Search for the cell housing the specified text and yield its (X, Y) center coordinate. 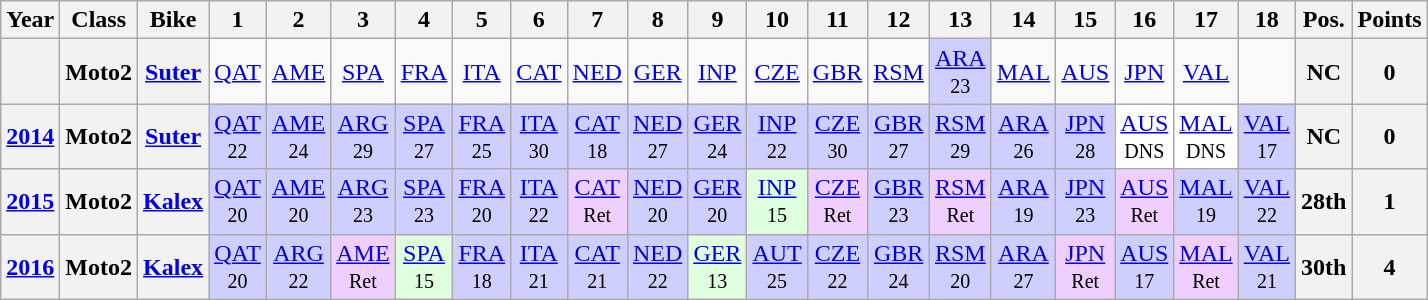
NED22 (657, 266)
FRA18 (482, 266)
JPN23 (1086, 202)
FRA20 (482, 202)
CAT (539, 72)
VAL21 (1266, 266)
CZE30 (837, 136)
NED27 (657, 136)
6 (539, 20)
11 (837, 20)
INP15 (777, 202)
VAL (1206, 72)
AMERet (363, 266)
AUSRet (1144, 202)
INP22 (777, 136)
28th (1324, 202)
Pos. (1324, 20)
2 (298, 20)
GER13 (718, 266)
RSMRet (960, 202)
GBR23 (899, 202)
JPN (1144, 72)
RSM29 (960, 136)
14 (1023, 20)
2016 (30, 266)
AUSDNS (1144, 136)
17 (1206, 20)
JPNRet (1086, 266)
Year (30, 20)
ARG29 (363, 136)
MALRet (1206, 266)
AME20 (298, 202)
QAT22 (238, 136)
GBR24 (899, 266)
AUS17 (1144, 266)
AUT25 (777, 266)
SPA15 (424, 266)
GER20 (718, 202)
ITA21 (539, 266)
GER (657, 72)
CZE22 (837, 266)
RSM (899, 72)
CAT18 (597, 136)
8 (657, 20)
INP (718, 72)
NED (597, 72)
GBR27 (899, 136)
NED20 (657, 202)
ARA26 (1023, 136)
Points (1390, 20)
AME (298, 72)
2015 (30, 202)
MAL19 (1206, 202)
ARA27 (1023, 266)
7 (597, 20)
RSM20 (960, 266)
CZERet (837, 202)
Bike (174, 20)
VAL17 (1266, 136)
JPN28 (1086, 136)
ARG22 (298, 266)
Class (99, 20)
12 (899, 20)
16 (1144, 20)
9 (718, 20)
SPA27 (424, 136)
3 (363, 20)
MALDNS (1206, 136)
13 (960, 20)
ITA22 (539, 202)
2014 (30, 136)
10 (777, 20)
ARG23 (363, 202)
CZE (777, 72)
5 (482, 20)
GER24 (718, 136)
AUS (1086, 72)
ITA (482, 72)
QAT (238, 72)
CAT21 (597, 266)
FRA (424, 72)
ARA23 (960, 72)
MAL (1023, 72)
GBR (837, 72)
ARA19 (1023, 202)
CATRet (597, 202)
ITA30 (539, 136)
18 (1266, 20)
SPA (363, 72)
SPA23 (424, 202)
AME24 (298, 136)
30th (1324, 266)
VAL22 (1266, 202)
FRA25 (482, 136)
15 (1086, 20)
